For the text-containing cell, return its midpoint in [x, y] coordinate format. 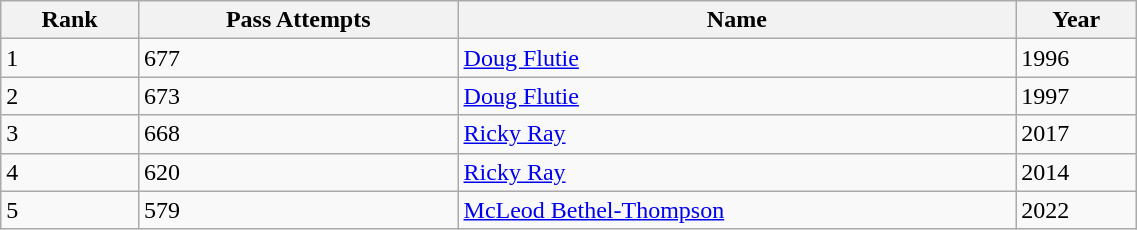
5 [70, 210]
1996 [1076, 58]
2017 [1076, 134]
Name [737, 20]
3 [70, 134]
Rank [70, 20]
1 [70, 58]
620 [298, 172]
673 [298, 96]
579 [298, 210]
2014 [1076, 172]
4 [70, 172]
668 [298, 134]
2022 [1076, 210]
1997 [1076, 96]
Year [1076, 20]
McLeod Bethel-Thompson [737, 210]
Pass Attempts [298, 20]
2 [70, 96]
677 [298, 58]
